For the text-containing cell, return its midpoint in (X, Y) coordinate format. 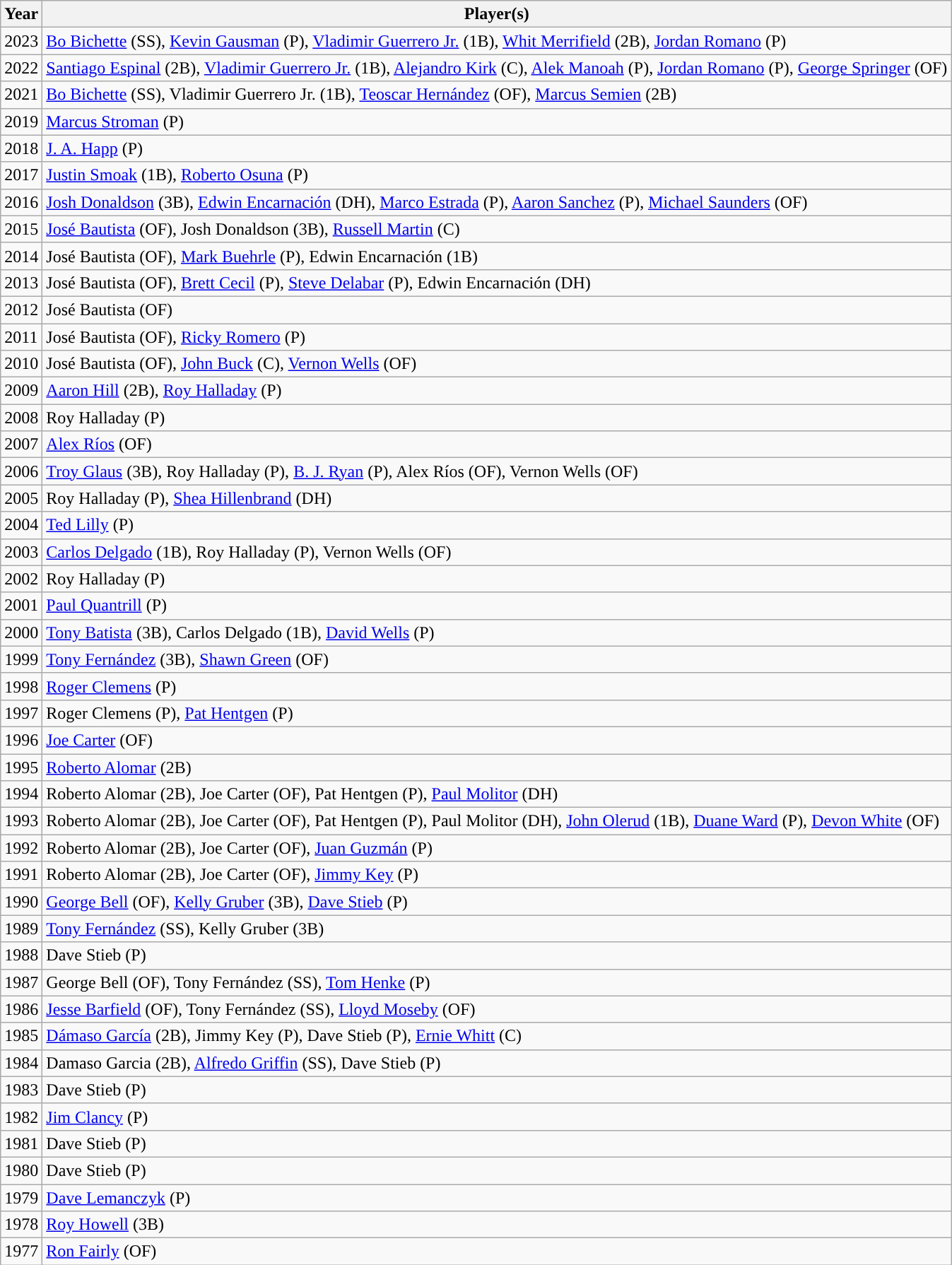
1996 (21, 740)
1991 (21, 875)
Carlos Delgado (1B), Roy Halladay (P), Vernon Wells (OF) (497, 552)
1997 (21, 713)
1994 (21, 794)
Roger Clemens (P), Pat Hentgen (P) (497, 713)
1999 (21, 659)
Roger Clemens (P) (497, 686)
1977 (21, 1252)
2005 (21, 498)
Paul Quantrill (P) (497, 606)
Tony Batista (3B), Carlos Delgado (1B), David Wells (P) (497, 632)
José Bautista (OF), John Buck (C), Vernon Wells (OF) (497, 364)
1986 (21, 1009)
1989 (21, 929)
Troy Glaus (3B), Roy Halladay (P), B. J. Ryan (P), Alex Ríos (OF), Vernon Wells (OF) (497, 471)
2010 (21, 364)
Justin Smoak (1B), Roberto Osuna (P) (497, 175)
2018 (21, 148)
Roberto Alomar (2B), Joe Carter (OF), Juan Guzmán (P) (497, 848)
2014 (21, 256)
1980 (21, 1170)
J. A. Happ (P) (497, 148)
2007 (21, 445)
José Bautista (OF), Ricky Romero (P) (497, 337)
2004 (21, 525)
1987 (21, 982)
2003 (21, 552)
2000 (21, 632)
Josh Donaldson (3B), Edwin Encarnación (DH), Marco Estrada (P), Aaron Sanchez (P), Michael Saunders (OF) (497, 202)
José Bautista (OF) (497, 310)
2023 (21, 41)
1992 (21, 848)
José Bautista (OF), Mark Buehrle (P), Edwin Encarnación (1B) (497, 256)
2011 (21, 337)
1983 (21, 1090)
Roy Howell (3B) (497, 1225)
2002 (21, 579)
2022 (21, 68)
Dave Lemanczyk (P) (497, 1198)
2019 (21, 122)
José Bautista (OF), Josh Donaldson (3B), Russell Martin (C) (497, 229)
1981 (21, 1143)
1982 (21, 1117)
2021 (21, 95)
1984 (21, 1063)
2012 (21, 310)
Bo Bichette (SS), Kevin Gausman (P), Vladimir Guerrero Jr. (1B), Whit Merrifield (2B), Jordan Romano (P) (497, 41)
Player(s) (497, 14)
1998 (21, 686)
1979 (21, 1198)
2001 (21, 606)
José Bautista (OF), Brett Cecil (P), Steve Delabar (P), Edwin Encarnación (DH) (497, 283)
Santiago Espinal (2B), Vladimir Guerrero Jr. (1B), Alejandro Kirk (C), Alek Manoah (P), Jordan Romano (P), George Springer (OF) (497, 68)
2013 (21, 283)
Ted Lilly (P) (497, 525)
Tony Fernández (3B), Shawn Green (OF) (497, 659)
2017 (21, 175)
Roberto Alomar (2B), Joe Carter (OF), Pat Hentgen (P), Paul Molitor (DH), John Olerud (1B), Duane Ward (P), Devon White (OF) (497, 821)
Marcus Stroman (P) (497, 122)
Joe Carter (OF) (497, 740)
Jim Clancy (P) (497, 1117)
Roberto Alomar (2B), Joe Carter (OF), Jimmy Key (P) (497, 875)
Tony Fernández (SS), Kelly Gruber (3B) (497, 929)
Roberto Alomar (2B) (497, 767)
George Bell (OF), Tony Fernández (SS), Tom Henke (P) (497, 982)
1995 (21, 767)
2008 (21, 418)
Year (21, 14)
Damaso Garcia (2B), Alfredo Griffin (SS), Dave Stieb (P) (497, 1063)
Bo Bichette (SS), Vladimir Guerrero Jr. (1B), Teoscar Hernández (OF), Marcus Semien (2B) (497, 95)
1978 (21, 1225)
2006 (21, 471)
Alex Ríos (OF) (497, 445)
2009 (21, 391)
1990 (21, 902)
Roy Halladay (P), Shea Hillenbrand (DH) (497, 498)
Dámaso García (2B), Jimmy Key (P), Dave Stieb (P), Ernie Whitt (C) (497, 1036)
Roberto Alomar (2B), Joe Carter (OF), Pat Hentgen (P), Paul Molitor (DH) (497, 794)
1985 (21, 1036)
Jesse Barfield (OF), Tony Fernández (SS), Lloyd Moseby (OF) (497, 1009)
Aaron Hill (2B), Roy Halladay (P) (497, 391)
Ron Fairly (OF) (497, 1252)
George Bell (OF), Kelly Gruber (3B), Dave Stieb (P) (497, 902)
1993 (21, 821)
1988 (21, 955)
2015 (21, 229)
2016 (21, 202)
